Search for the cell housing the specified text and yield its (x, y) center coordinate. 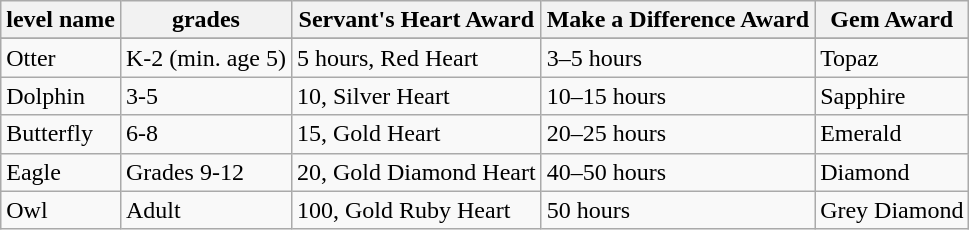
50 hours (678, 210)
Sapphire (892, 96)
100, Gold Ruby Heart (416, 210)
Grey Diamond (892, 210)
K-2 (min. age 5) (206, 58)
3–5 hours (678, 58)
Gem Award (892, 20)
Servant's Heart Award (416, 20)
5 hours, Red Heart (416, 58)
Butterfly (61, 134)
level name (61, 20)
20–25 hours (678, 134)
3-5 (206, 96)
Grades 9-12 (206, 172)
10–15 hours (678, 96)
Emerald (892, 134)
40–50 hours (678, 172)
15, Gold Heart (416, 134)
grades (206, 20)
Diamond (892, 172)
Owl (61, 210)
10, Silver Heart (416, 96)
Topaz (892, 58)
Eagle (61, 172)
Adult (206, 210)
Otter (61, 58)
6-8 (206, 134)
20, Gold Diamond Heart (416, 172)
Make a Difference Award (678, 20)
Dolphin (61, 96)
